Provide the [X, Y] coordinate of the cell's center where the given text is located.  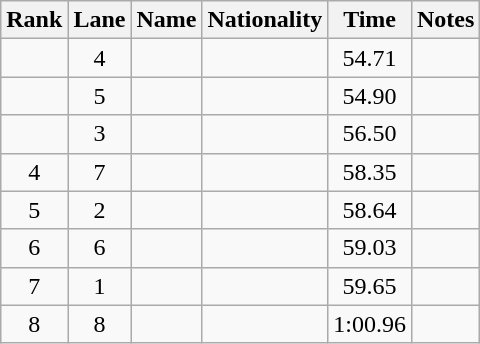
56.50 [370, 134]
Lane [100, 20]
Notes [445, 20]
1 [100, 286]
Nationality [265, 20]
54.90 [370, 96]
3 [100, 134]
Name [166, 20]
2 [100, 210]
58.35 [370, 172]
59.03 [370, 248]
58.64 [370, 210]
54.71 [370, 58]
1:00.96 [370, 324]
Rank [34, 20]
Time [370, 20]
59.65 [370, 286]
